For the text-containing cell, return its midpoint in (X, Y) coordinate format. 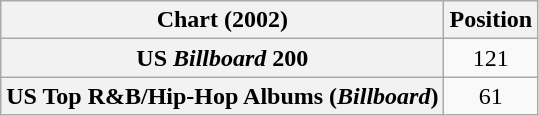
Position (491, 20)
121 (491, 58)
US Billboard 200 (222, 58)
US Top R&B/Hip-Hop Albums (Billboard) (222, 96)
61 (491, 96)
Chart (2002) (222, 20)
